For the text-containing cell, return its midpoint in (X, Y) coordinate format. 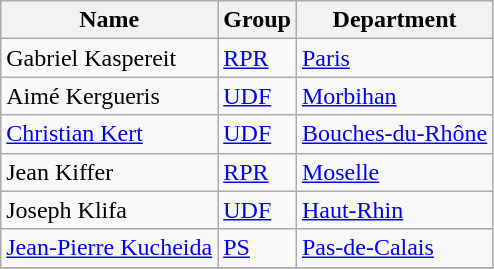
Paris (394, 58)
Gabriel Kaspereit (110, 58)
Haut-Rhin (394, 210)
Jean Kiffer (110, 172)
Pas-de-Calais (394, 248)
Aimé Kergueris (110, 96)
Name (110, 20)
Bouches-du-Rhône (394, 134)
Joseph Klifa (110, 210)
Morbihan (394, 96)
Jean-Pierre Kucheida (110, 248)
Moselle (394, 172)
PS (258, 248)
Christian Kert (110, 134)
Department (394, 20)
Group (258, 20)
